Identify which cell holds the provided text, then report its [x, y] central coordinate. 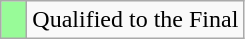
Qualified to the Final [136, 20]
